From the cell containing the given text, extract its center point as (x, y) coordinate. 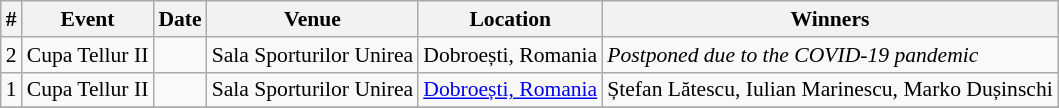
Event (88, 19)
Winners (830, 19)
# (12, 19)
Location (510, 19)
Date (180, 19)
2 (12, 55)
Venue (313, 19)
Postponed due to the COVID-19 pandemic (830, 55)
Ștefan Lătescu, Iulian Marinescu, Marko Dușinschi (830, 90)
1 (12, 90)
